Detect which cell encompasses the target text, then output its [x, y] center coordinate. 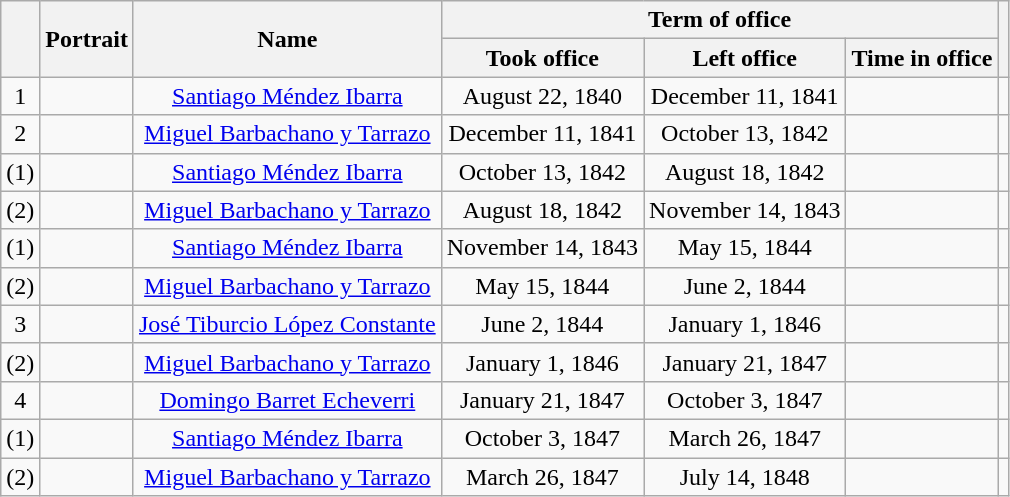
Time in office [922, 58]
4 [20, 400]
Took office [542, 58]
3 [20, 324]
Term of office [720, 20]
Portrait [87, 39]
August 22, 1840 [542, 96]
1 [20, 96]
Domingo Barret Echeverri [287, 400]
2 [20, 134]
Name [287, 39]
José Tiburcio López Constante [287, 324]
Left office [745, 58]
July 14, 1848 [745, 477]
